Determine the [X, Y] coordinate at the center of the cell enclosing the given text.  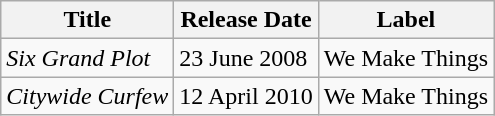
12 April 2010 [246, 96]
Citywide Curfew [88, 96]
Title [88, 20]
23 June 2008 [246, 58]
Six Grand Plot [88, 58]
Release Date [246, 20]
Label [406, 20]
